Return (X, Y) of the center of cell containing provided text 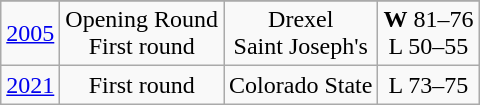
First round (142, 85)
2021 (30, 85)
Opening RoundFirst round (142, 34)
DrexelSaint Joseph's (301, 34)
Colorado State (301, 85)
L 73–75 (428, 85)
W 81–76L 50–55 (428, 34)
2005 (30, 34)
